Detect which cell encompasses the target text, then output its (x, y) center coordinate. 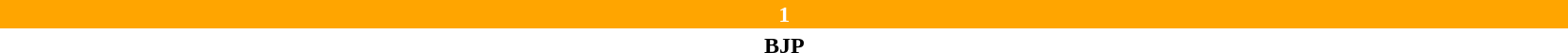
1 (784, 14)
